From the cell containing the given text, extract its center point as (X, Y) coordinate. 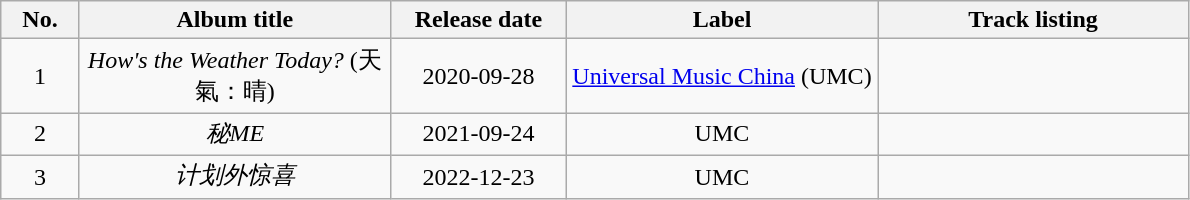
2021-09-24 (478, 134)
1 (40, 76)
Album title (234, 20)
3 (40, 176)
No. (40, 20)
Track listing (1034, 20)
Label (722, 20)
计划外惊喜 (234, 176)
Universal Music China (UMC) (722, 76)
2022-12-23 (478, 176)
Release date (478, 20)
2020-09-28 (478, 76)
秘ME (234, 134)
How's the Weather Today? (天氣：晴) (234, 76)
2 (40, 134)
